Pinpoint the cell where the given text exists, returning its (x, y) midpoint coordinate. 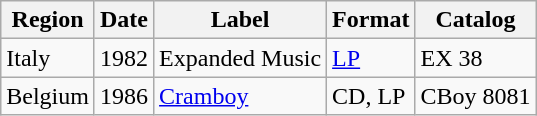
Catalog (476, 20)
Label (240, 20)
Format (371, 20)
Date (124, 20)
Belgium (48, 96)
CBoy 8081 (476, 96)
LP (371, 58)
Expanded Music (240, 58)
Italy (48, 58)
CD, LP (371, 96)
EX 38 (476, 58)
Region (48, 20)
Cramboy (240, 96)
1986 (124, 96)
1982 (124, 58)
